Determine the [X, Y] coordinate at the center of the cell enclosing the given text.  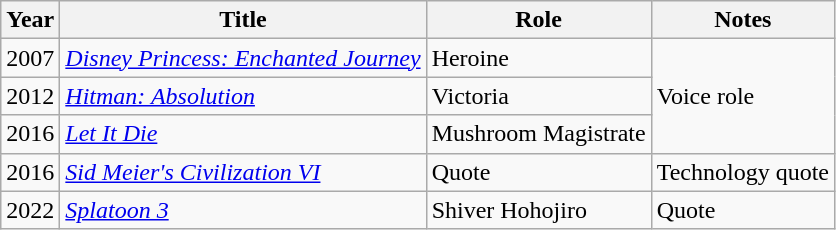
Sid Meier's Civilization VI [243, 172]
Voice role [742, 96]
Mushroom Magistrate [538, 134]
Victoria [538, 96]
Heroine [538, 58]
2012 [30, 96]
Year [30, 20]
Let It Die [243, 134]
Splatoon 3 [243, 210]
Hitman: Absolution [243, 96]
2007 [30, 58]
Disney Princess: Enchanted Journey [243, 58]
Role [538, 20]
Title [243, 20]
Shiver Hohojiro [538, 210]
2022 [30, 210]
Technology quote [742, 172]
Notes [742, 20]
